Detect which cell encompasses the target text, then output its (x, y) center coordinate. 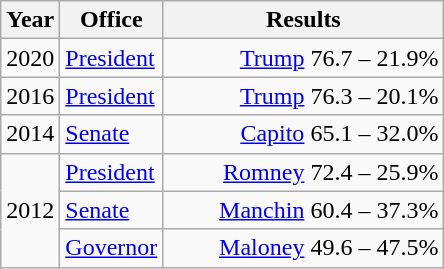
Romney 72.4 – 25.9% (304, 172)
2012 (30, 210)
Manchin 60.4 – 37.3% (304, 210)
Results (304, 20)
2014 (30, 134)
2016 (30, 96)
Office (112, 20)
Trump 76.7 – 21.9% (304, 58)
Capito 65.1 – 32.0% (304, 134)
Maloney 49.6 – 47.5% (304, 248)
Trump 76.3 – 20.1% (304, 96)
Year (30, 20)
Governor (112, 248)
2020 (30, 58)
